Determine the (X, Y) coordinate at the center of the cell enclosing the given text.  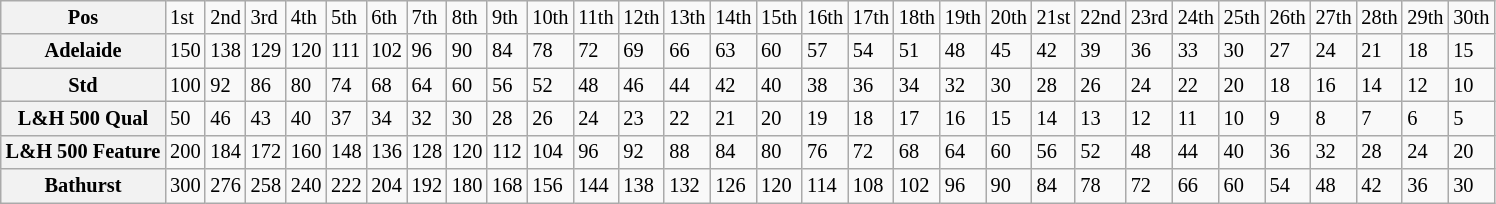
7th (427, 17)
17 (917, 118)
9 (1288, 118)
11th (596, 17)
25th (1242, 17)
132 (687, 186)
12th (641, 17)
276 (225, 186)
3rd (266, 17)
74 (346, 85)
204 (386, 186)
156 (550, 186)
136 (386, 152)
8th (467, 17)
19 (825, 118)
22nd (1100, 17)
43 (266, 118)
240 (306, 186)
180 (467, 186)
18th (917, 17)
2nd (225, 17)
13 (1100, 118)
69 (641, 51)
15th (779, 17)
108 (871, 186)
57 (825, 51)
Std (83, 85)
45 (1009, 51)
104 (550, 152)
126 (733, 186)
192 (427, 186)
86 (266, 85)
16th (825, 17)
23rd (1150, 17)
38 (825, 85)
51 (917, 51)
144 (596, 186)
9th (507, 17)
14th (733, 17)
128 (427, 152)
24th (1196, 17)
28th (1379, 17)
160 (306, 152)
21st (1054, 17)
10th (550, 17)
19th (963, 17)
L&H 500 Feature (83, 152)
27 (1288, 51)
258 (266, 186)
Adelaide (83, 51)
50 (185, 118)
111 (346, 51)
300 (185, 186)
39 (1100, 51)
13th (687, 17)
17th (871, 17)
L&H 500 Qual (83, 118)
5 (1471, 118)
30th (1471, 17)
129 (266, 51)
7 (1379, 118)
184 (225, 152)
23 (641, 118)
88 (687, 152)
27th (1334, 17)
114 (825, 186)
20th (1009, 17)
5th (346, 17)
1st (185, 17)
150 (185, 51)
172 (266, 152)
6 (1425, 118)
11 (1196, 118)
76 (825, 152)
222 (346, 186)
33 (1196, 51)
Bathurst (83, 186)
29th (1425, 17)
200 (185, 152)
6th (386, 17)
63 (733, 51)
100 (185, 85)
112 (507, 152)
148 (346, 152)
8 (1334, 118)
168 (507, 186)
Pos (83, 17)
26th (1288, 17)
4th (306, 17)
37 (346, 118)
